Determine the [x, y] coordinate at the center of the cell enclosing the given text.  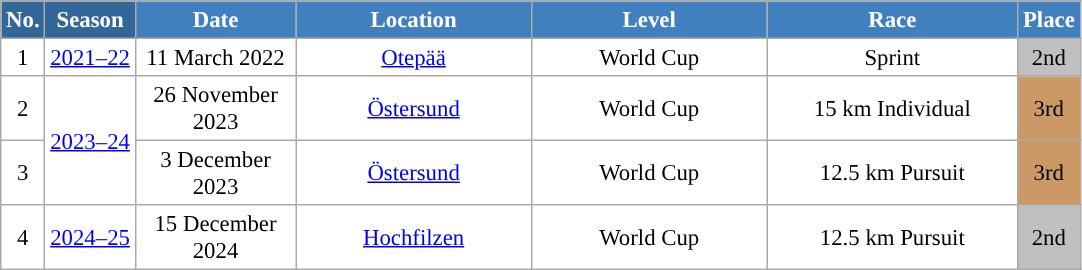
Sprint [892, 58]
4 [23, 238]
3 [23, 174]
Race [892, 20]
15 December 2024 [216, 238]
2021–22 [90, 58]
1 [23, 58]
15 km Individual [892, 108]
No. [23, 20]
Location [414, 20]
Place [1049, 20]
26 November 2023 [216, 108]
Season [90, 20]
2023–24 [90, 140]
3 December 2023 [216, 174]
2 [23, 108]
11 March 2022 [216, 58]
Hochfilzen [414, 238]
Level [649, 20]
2024–25 [90, 238]
Otepää [414, 58]
Date [216, 20]
